Pinpoint the cell where the given text exists, returning its [X, Y] midpoint coordinate. 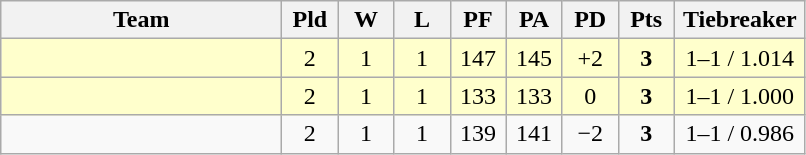
141 [534, 134]
1–1 / 1.014 [740, 58]
1–1 / 0.986 [740, 134]
−2 [590, 134]
147 [478, 58]
Pts [646, 20]
L [422, 20]
0 [590, 96]
139 [478, 134]
W [366, 20]
Tiebreaker [740, 20]
+2 [590, 58]
Pld [310, 20]
PF [478, 20]
Team [142, 20]
1–1 / 1.000 [740, 96]
PD [590, 20]
145 [534, 58]
PA [534, 20]
